Find where the given text appears and provide that cell's center as (x, y) coordinate. 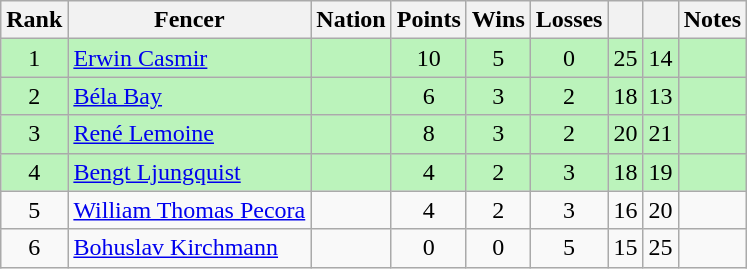
Erwin Casmir (190, 58)
13 (660, 96)
Fencer (190, 20)
Béla Bay (190, 96)
16 (626, 210)
Rank (34, 20)
William Thomas Pecora (190, 210)
Notes (712, 20)
Points (428, 20)
Wins (498, 20)
Losses (569, 20)
15 (626, 248)
René Lemoine (190, 134)
14 (660, 58)
21 (660, 134)
10 (428, 58)
1 (34, 58)
Bengt Ljungquist (190, 172)
8 (428, 134)
Nation (351, 20)
19 (660, 172)
Bohuslav Kirchmann (190, 248)
